Return [x, y] of the center of cell containing provided text 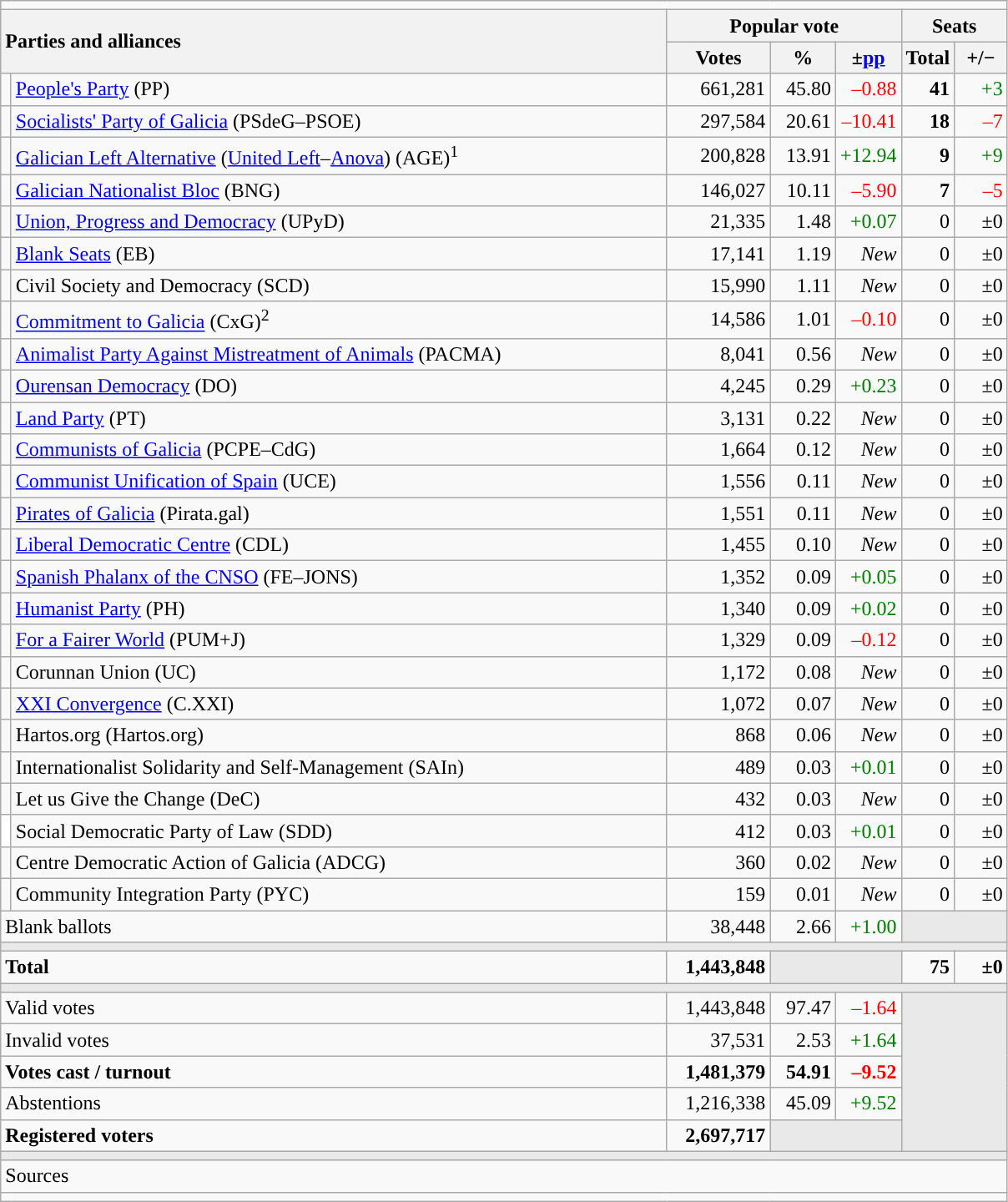
Pirates of Galicia (Pirata.gal) [339, 513]
±pp [868, 58]
0.02 [803, 862]
–7 [981, 121]
360 [718, 862]
0.12 [803, 450]
Animalist Party Against Mistreatment of Animals (PACMA) [339, 354]
Galician Left Alternative (United Left–Anova) (AGE)1 [339, 155]
20.61 [803, 121]
Registered voters [334, 1135]
1,664 [718, 450]
+0.23 [868, 386]
1,551 [718, 513]
–10.41 [868, 121]
1.19 [803, 254]
Humanist Party (PH) [339, 609]
Liberal Democratic Centre (CDL) [339, 545]
Hartos.org (Hartos.org) [339, 735]
1,481,379 [718, 1072]
Commitment to Galicia (CxG)2 [339, 321]
10.11 [803, 190]
0.08 [803, 672]
37,531 [718, 1040]
Union, Progress and Democracy (UPyD) [339, 222]
–0.12 [868, 640]
868 [718, 735]
2.53 [803, 1040]
4,245 [718, 386]
2.66 [803, 927]
For a Fairer World (PUM+J) [339, 640]
8,041 [718, 354]
Civil Society and Democracy (SCD) [339, 285]
45.09 [803, 1104]
–5 [981, 190]
0.06 [803, 735]
Corunnan Union (UC) [339, 672]
1,072 [718, 704]
54.91 [803, 1072]
People's Party (PP) [339, 89]
7 [928, 190]
13.91 [803, 155]
489 [718, 767]
+1.64 [868, 1040]
% [803, 58]
Seats [955, 26]
41 [928, 89]
Galician Nationalist Bloc (BNG) [339, 190]
75 [928, 967]
1,455 [718, 545]
0.07 [803, 704]
+0.07 [868, 222]
97.47 [803, 1008]
0.01 [803, 894]
1,172 [718, 672]
+3 [981, 89]
1,329 [718, 640]
1.48 [803, 222]
159 [718, 894]
Ourensan Democracy (DO) [339, 386]
17,141 [718, 254]
Blank Seats (EB) [339, 254]
+9.52 [868, 1104]
Blank ballots [334, 927]
297,584 [718, 121]
Votes cast / turnout [334, 1072]
432 [718, 799]
661,281 [718, 89]
Parties and alliances [334, 42]
Socialists' Party of Galicia (PSdeG–PSOE) [339, 121]
–0.10 [868, 321]
XXI Convergence (C.XXI) [339, 704]
1,352 [718, 577]
Spanish Phalanx of the CNSO (FE–JONS) [339, 577]
Sources [504, 1176]
0.10 [803, 545]
Popular vote [784, 26]
21,335 [718, 222]
+0.02 [868, 609]
Centre Democratic Action of Galicia (ADCG) [339, 862]
Votes [718, 58]
0.56 [803, 354]
38,448 [718, 927]
Communists of Galicia (PCPE–CdG) [339, 450]
–5.90 [868, 190]
1,340 [718, 609]
+9 [981, 155]
+1.00 [868, 927]
Communist Unification of Spain (UCE) [339, 482]
1,556 [718, 482]
14,586 [718, 321]
412 [718, 831]
Land Party (PT) [339, 418]
146,027 [718, 190]
Internationalist Solidarity and Self-Management (SAIn) [339, 767]
0.22 [803, 418]
1.01 [803, 321]
Community Integration Party (PYC) [339, 894]
Abstentions [334, 1104]
9 [928, 155]
Social Democratic Party of Law (SDD) [339, 831]
18 [928, 121]
45.80 [803, 89]
15,990 [718, 285]
+12.94 [868, 155]
–1.64 [868, 1008]
1.11 [803, 285]
–0.88 [868, 89]
0.29 [803, 386]
1,216,338 [718, 1104]
Valid votes [334, 1008]
2,697,717 [718, 1135]
–9.52 [868, 1072]
200,828 [718, 155]
+/− [981, 58]
+0.05 [868, 577]
Invalid votes [334, 1040]
Let us Give the Change (DeC) [339, 799]
3,131 [718, 418]
